Locate the cell with the specified text and output its [X, Y] center coordinate. 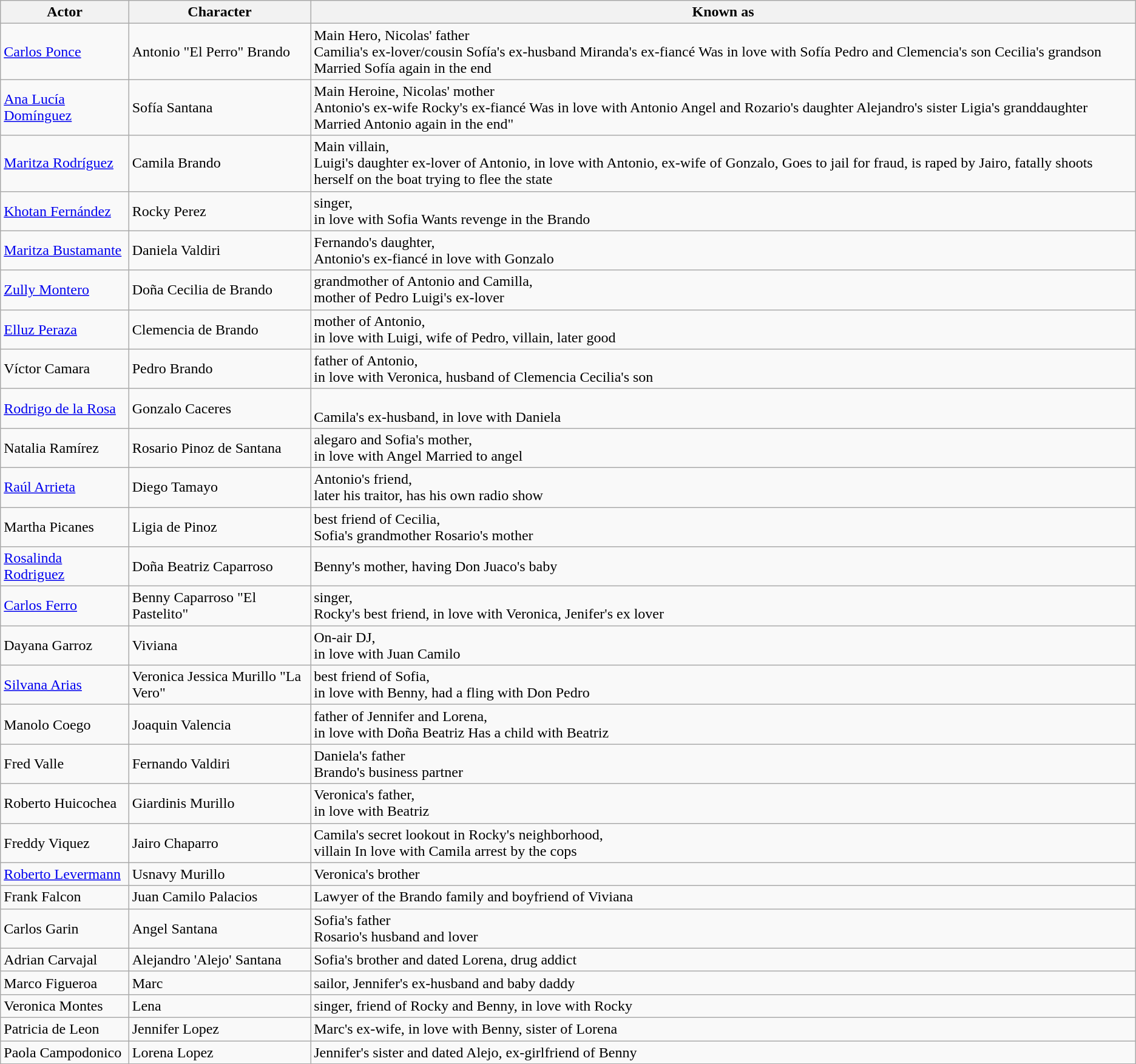
Jennifer's sister and dated Alejo, ex-girlfriend of Benny [723, 1052]
Carlos Garin [64, 929]
Doña Beatriz Caparroso [220, 567]
Lorena Lopez [220, 1052]
Fernando Valdiri [220, 764]
Antonio "El Perro" Brando [220, 52]
Carlos Ponce [64, 52]
Juan Camilo Palacios [220, 897]
Carlos Ferro [64, 606]
grandmother of Antonio and Camilla,mother of Pedro Luigi's ex-lover [723, 290]
Joaquin Valencia [220, 725]
Daniela Valdiri [220, 250]
father of Jennifer and Lorena,in love with Doña Beatriz Has a child with Beatriz [723, 725]
Sofia's brother and dated Lorena, drug addict [723, 960]
Elluz Peraza [64, 329]
On-air DJ,in love with Juan Camilo [723, 646]
Dayana Garroz [64, 646]
Sofia's fatherRosario's husband and lover [723, 929]
singer, friend of Rocky and Benny, in love with Rocky [723, 1006]
Raúl Arrieta [64, 487]
Silvana Arias [64, 685]
alegaro and Sofia's mother,in love with Angel Married to angel [723, 448]
Veronica's father,in love with Beatriz [723, 804]
best friend of Sofia,in love with Benny, had a fling with Don Pedro [723, 685]
Gonzalo Caceres [220, 408]
Daniela's fatherBrando's business partner [723, 764]
Manolo Coego [64, 725]
singer,Rocky's best friend, in love with Veronica, Jenifer's ex lover [723, 606]
Maritza Rodríguez [64, 163]
Rosario Pinoz de Santana [220, 448]
Natalia Ramírez [64, 448]
Veronica Montes [64, 1006]
Víctor Camara [64, 369]
Character [220, 12]
Marc [220, 983]
Veronica Jessica Murillo "La Vero" [220, 685]
mother of Antonio,in love with Luigi, wife of Pedro, villain, later good [723, 329]
father of Antonio,in love with Veronica, husband of Clemencia Cecilia's son [723, 369]
Camila Brando [220, 163]
Frank Falcon [64, 897]
Pedro Brando [220, 369]
Lena [220, 1006]
Angel Santana [220, 929]
Adrian Carvajal [64, 960]
Sofía Santana [220, 107]
Paola Campodonico [64, 1052]
Patricia de Leon [64, 1029]
Ana Lucía Domínguez [64, 107]
Rocky Perez [220, 211]
Actor [64, 12]
Usnavy Murillo [220, 874]
Zully Montero [64, 290]
Veronica's brother [723, 874]
Martha Picanes [64, 527]
Fernando's daughter,Antonio's ex-fiancé in love with Gonzalo [723, 250]
Benny's mother, having Don Juaco's baby [723, 567]
Jennifer Lopez [220, 1029]
Camila's secret lookout in Rocky's neighborhood,villain In love with Camila arrest by the cops [723, 842]
Roberto Huicochea [64, 804]
Ligia de Pinoz [220, 527]
Fred Valle [64, 764]
Alejandro 'Alejo' Santana [220, 960]
sailor, Jennifer's ex-husband and baby daddy [723, 983]
Doña Cecilia de Brando [220, 290]
Lawyer of the Brando family and boyfriend of Viviana [723, 897]
Rosalinda Rodriguez [64, 567]
Marc's ex-wife, in love with Benny, sister of Lorena [723, 1029]
Antonio's friend,later his traitor, has his own radio show [723, 487]
singer,in love with Sofia Wants revenge in the Brando [723, 211]
Freddy Viquez [64, 842]
Camila's ex-husband, in love with Daniela [723, 408]
best friend of Cecilia,Sofia's grandmother Rosario's mother [723, 527]
Roberto Levermann [64, 874]
Giardinis Murillo [220, 804]
Khotan Fernández [64, 211]
Maritza Bustamante [64, 250]
Viviana [220, 646]
Benny Caparroso "El Pastelito" [220, 606]
Rodrigo de la Rosa [64, 408]
Known as [723, 12]
Jairo Chaparro [220, 842]
Clemencia de Brando [220, 329]
Marco Figueroa [64, 983]
Diego Tamayo [220, 487]
